Extract the [X, Y] coordinate from the center of the cell holding the provided text.  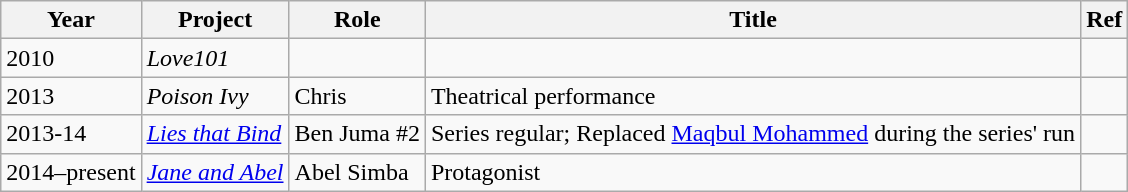
2013-14 [71, 134]
Year [71, 20]
Chris [357, 96]
Series regular; Replaced Maqbul Mohammed during the series' run [752, 134]
Role [357, 20]
Title [752, 20]
Project [215, 20]
Ben Juma #2 [357, 134]
Poison Ivy [215, 96]
Theatrical performance [752, 96]
Love101 [215, 58]
Ref [1104, 20]
2010 [71, 58]
Protagonist [752, 172]
Abel Simba [357, 172]
2013 [71, 96]
2014–present [71, 172]
Lies that Bind [215, 134]
Jane and Abel [215, 172]
